Provide the [X, Y] coordinate of the cell's center where the given text is located.  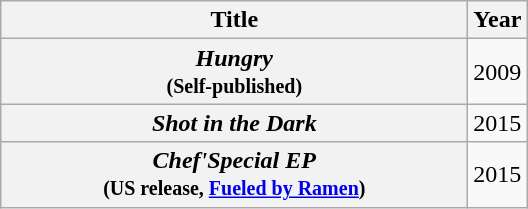
Title [234, 20]
Hungry(Self-published) [234, 72]
Year [498, 20]
Chef'Special EP (US release, Fueled by Ramen) [234, 174]
Shot in the Dark [234, 123]
2009 [498, 72]
